For the text-containing cell, return its midpoint in (X, Y) coordinate format. 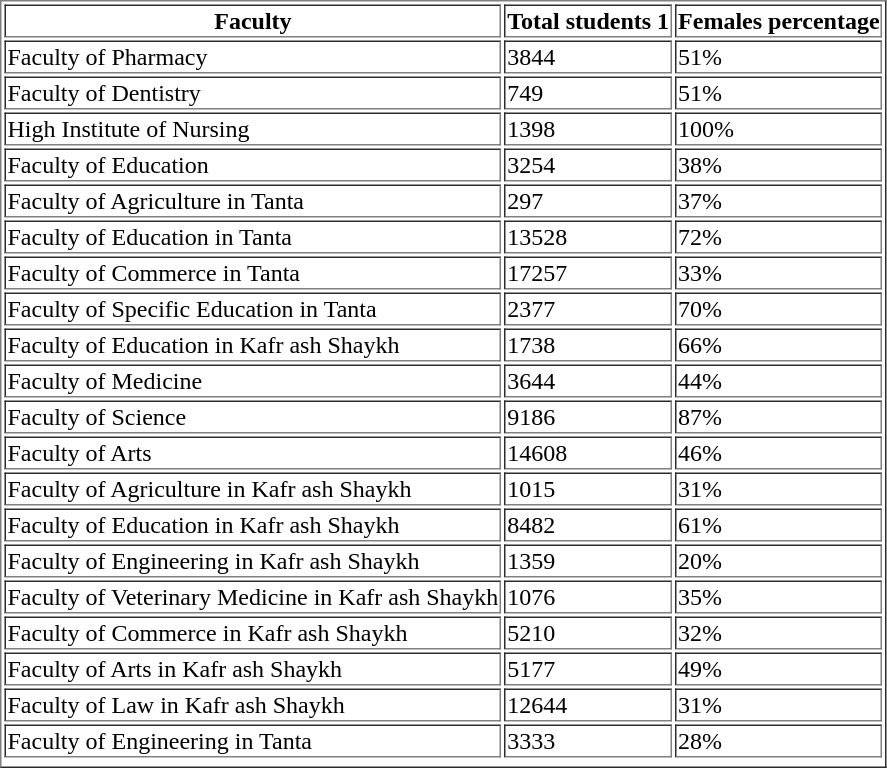
Faculty of Dentistry (252, 92)
38% (778, 164)
8482 (588, 524)
28% (778, 740)
46% (778, 452)
Faculty of Commerce in Kafr ash Shaykh (252, 632)
1398 (588, 128)
61% (778, 524)
1076 (588, 596)
3844 (588, 56)
Faculty (252, 20)
35% (778, 596)
Faculty of Law in Kafr ash Shaykh (252, 704)
Faculty of Agriculture in Tanta (252, 200)
20% (778, 560)
5177 (588, 668)
Faculty of Arts (252, 452)
17257 (588, 272)
Faculty of Pharmacy (252, 56)
Faculty of Science (252, 416)
44% (778, 380)
Faculty of Engineering in Kafr ash Shaykh (252, 560)
Total students 1 (588, 20)
Faculty of Engineering in Tanta (252, 740)
Faculty of Agriculture in Kafr ash Shaykh (252, 488)
Females percentage (778, 20)
Faculty of Education in Tanta (252, 236)
66% (778, 344)
12644 (588, 704)
1015 (588, 488)
5210 (588, 632)
3333 (588, 740)
100% (778, 128)
High Institute of Nursing (252, 128)
13528 (588, 236)
3254 (588, 164)
72% (778, 236)
Faculty of Arts in Kafr ash Shaykh (252, 668)
37% (778, 200)
Faculty of Veterinary Medicine in Kafr ash Shaykh (252, 596)
749 (588, 92)
Faculty of Specific Education in Tanta (252, 308)
33% (778, 272)
Faculty of Commerce in Tanta (252, 272)
14608 (588, 452)
3644 (588, 380)
1738 (588, 344)
87% (778, 416)
297 (588, 200)
32% (778, 632)
9186 (588, 416)
70% (778, 308)
Faculty of Education (252, 164)
1359 (588, 560)
49% (778, 668)
Faculty of Medicine (252, 380)
2377 (588, 308)
